Scan for the cell matching the given text and deliver its [X, Y] coordinate at center. 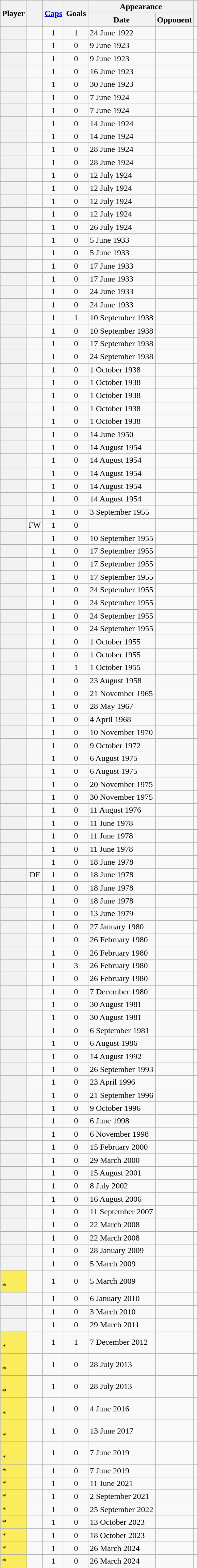
21 September 1996 [121, 1095]
15 February 2000 [121, 1147]
15 August 2001 [121, 1173]
23 April 1996 [121, 1082]
7 December 2012 [121, 1342]
6 November 1998 [121, 1134]
28 January 2009 [121, 1251]
28 May 1967 [121, 706]
17 September 1938 [121, 343]
4 June 2016 [121, 1409]
30 November 1975 [121, 797]
13 June 1979 [121, 914]
3 [76, 965]
DF [35, 875]
6 June 1998 [121, 1121]
FW [35, 525]
11 September 2007 [121, 1212]
29 March 2011 [121, 1325]
18 October 2023 [121, 1535]
20 November 1975 [121, 784]
27 January 1980 [121, 927]
25 September 2022 [121, 1509]
7 December 1980 [121, 992]
8 July 2002 [121, 1186]
Goals [76, 13]
Opponent [175, 20]
16 August 2006 [121, 1199]
21 November 1965 [121, 693]
13 June 2017 [121, 1430]
30 June 1923 [121, 84]
3 September 1955 [121, 512]
Appearance [141, 7]
16 June 1923 [121, 71]
10 November 1970 [121, 732]
29 March 2000 [121, 1160]
14 June 1950 [121, 434]
24 June 1922 [121, 33]
24 September 1938 [121, 356]
2 September 2021 [121, 1497]
14 August 1992 [121, 1056]
13 October 2023 [121, 1522]
9 October 1996 [121, 1108]
4 April 1968 [121, 719]
Player [14, 13]
Caps [54, 13]
6 January 2010 [121, 1299]
23 August 1958 [121, 681]
11 June 2021 [121, 1484]
6 August 1986 [121, 1043]
3 March 2010 [121, 1312]
10 September 1955 [121, 538]
9 October 1972 [121, 745]
26 September 1993 [121, 1069]
26 July 1924 [121, 227]
Date [121, 20]
6 September 1981 [121, 1030]
11 August 1976 [121, 810]
